Capture the cell that displays the provided text and extract its [x, y] central coordinate. 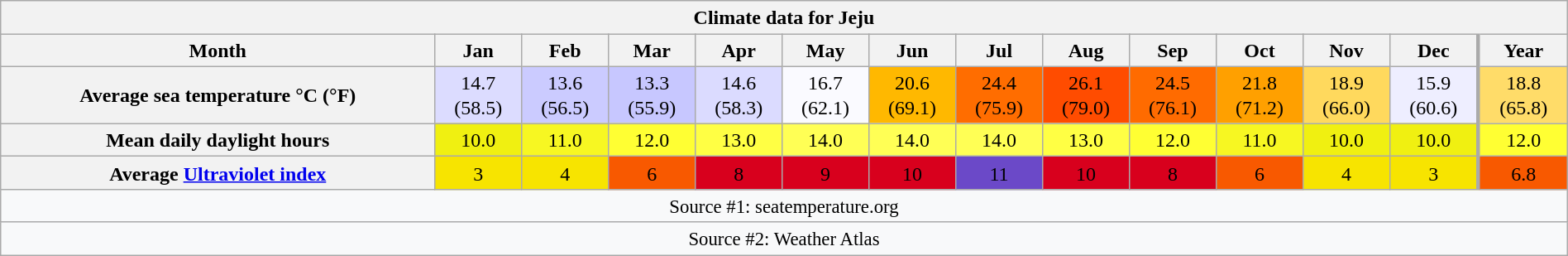
Nov [1346, 51]
13.3(55.9) [652, 94]
Aug [1087, 51]
Jul [999, 51]
Jun [913, 51]
24.4(75.9) [999, 94]
16.7(62.1) [825, 94]
Climate data for Jeju [784, 17]
Average Ultraviolet index [218, 173]
Feb [566, 51]
Source #1: seatemperature.org [784, 205]
Sep [1173, 51]
21.8(71.2) [1260, 94]
6.8 [1523, 173]
18.9(66.0) [1346, 94]
15.9(60.6) [1434, 94]
18.8(65.8) [1523, 94]
11 [999, 173]
Source #2: Weather Atlas [784, 239]
20.6(69.1) [913, 94]
13.6(56.5) [566, 94]
14.6(58.3) [739, 94]
26.1(79.0) [1087, 94]
Year [1523, 51]
14.7(58.5) [478, 94]
24.5(76.1) [1173, 94]
Mar [652, 51]
Jan [478, 51]
Average sea temperature °C (°F) [218, 94]
Apr [739, 51]
9 [825, 173]
Month [218, 51]
May [825, 51]
Dec [1434, 51]
Mean daily daylight hours [218, 140]
Oct [1260, 51]
